Scan for the cell matching the given text and deliver its [X, Y] coordinate at center. 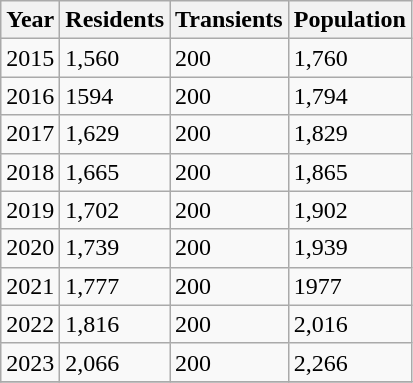
1,939 [350, 248]
Population [350, 20]
2,266 [350, 362]
1,902 [350, 210]
2021 [30, 286]
1,865 [350, 172]
1,829 [350, 134]
1,629 [115, 134]
2,016 [350, 324]
Year [30, 20]
1,560 [115, 58]
1,816 [115, 324]
2018 [30, 172]
Residents [115, 20]
2019 [30, 210]
2022 [30, 324]
2020 [30, 248]
2015 [30, 58]
1,760 [350, 58]
2016 [30, 96]
1594 [115, 96]
2023 [30, 362]
2017 [30, 134]
1,794 [350, 96]
1,777 [115, 286]
1,739 [115, 248]
1,702 [115, 210]
1977 [350, 286]
1,665 [115, 172]
Transients [230, 20]
2,066 [115, 362]
